Locate the cell with the specified text and output its [X, Y] center coordinate. 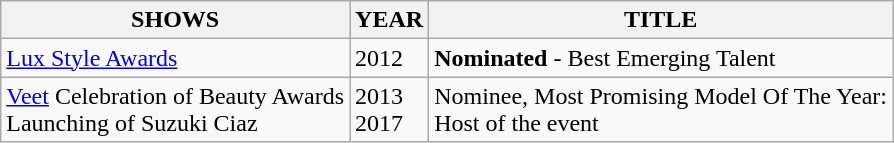
YEAR [390, 20]
20132017 [390, 110]
Nominee, Most Promising Model Of The Year:Host of the event [661, 110]
Nominated - Best Emerging Talent [661, 58]
Veet Celebration of Beauty AwardsLaunching of Suzuki Ciaz [176, 110]
SHOWS [176, 20]
2012 [390, 58]
Lux Style Awards [176, 58]
TITLE [661, 20]
